Output the (X, Y) coordinate of the center of the cell containing the given text.  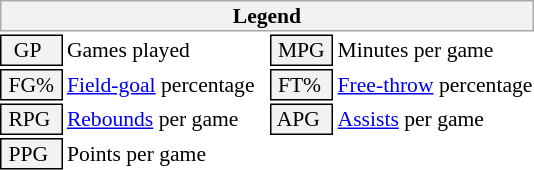
Assists per game (435, 120)
Free-throw percentage (435, 85)
GP (31, 50)
Games played (166, 50)
Points per game (166, 154)
MPG (302, 50)
Field-goal percentage (166, 85)
APG (302, 120)
PPG (31, 154)
RPG (31, 120)
Legend (267, 16)
Minutes per game (435, 50)
Rebounds per game (166, 120)
FT% (302, 85)
FG% (31, 85)
